Pinpoint the cell where the given text exists, returning its [x, y] midpoint coordinate. 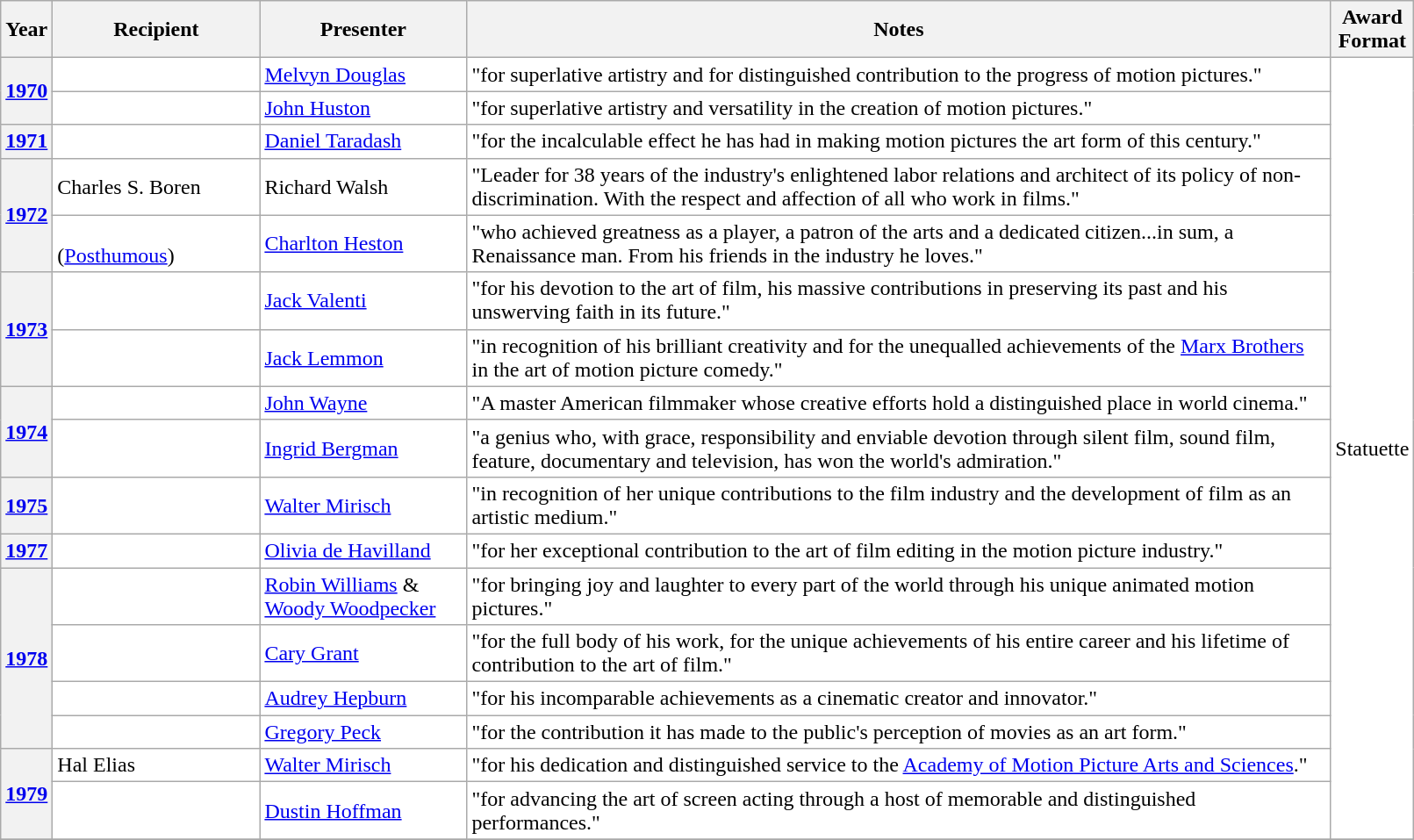
Hal Elias [156, 765]
(Posthumous) [156, 244]
John Huston [363, 108]
"for advancing the art of screen acting through a host of memorable and distinguished performances." [899, 811]
1979 [26, 793]
Jack Valenti [363, 300]
1972 [26, 215]
Richard Walsh [363, 186]
1977 [26, 550]
"for his dedication and distinguished service to the Academy of Motion Picture Arts and Sciences." [899, 765]
Daniel Taradash [363, 141]
Audrey Hepburn [363, 699]
"for bringing joy and laughter to every part of the world through his unique animated motion pictures." [899, 595]
"for the contribution it has made to the public's perception of movies as an art form." [899, 732]
Melvyn Douglas [363, 75]
Statuette [1373, 449]
"in recognition of his brilliant creativity and for the unequalled achievements of the Marx Brothers in the art of motion picture comedy." [899, 358]
Presenter [363, 30]
Jack Lemmon [363, 358]
"in recognition of her unique contributions to the film industry and the development of film as an artistic medium." [899, 506]
Dustin Hoffman [363, 811]
Recipient [156, 30]
1970 [26, 91]
Gregory Peck [363, 732]
1978 [26, 657]
Cary Grant [363, 653]
Charlton Heston [363, 244]
Notes [899, 30]
1974 [26, 432]
"for superlative artistry and versatility in the creation of motion pictures." [899, 108]
1971 [26, 141]
"for the full body of his work, for the unique achievements of his entire career and his lifetime of contribution to the art of film." [899, 653]
"for his incomparable achievements as a cinematic creator and innovator." [899, 699]
John Wayne [363, 403]
Year [26, 30]
"A master American filmmaker whose creative efforts hold a distinguished place in world cinema." [899, 403]
Award Format [1373, 30]
Ingrid Bergman [363, 448]
"for his devotion to the art of film, his massive contributions in preserving its past and his unswerving faith in its future." [899, 300]
Robin Williams & Woody Woodpecker [363, 595]
"for the incalculable effect he has had in making motion pictures the art form of this century." [899, 141]
Olivia de Havilland [363, 550]
1975 [26, 506]
Charles S. Boren [156, 186]
"for her exceptional contribution to the art of film editing in the motion picture industry." [899, 550]
"for superlative artistry and for distinguished contribution to the progress of motion pictures." [899, 75]
1973 [26, 329]
